Detect which cell encompasses the target text, then output its (x, y) center coordinate. 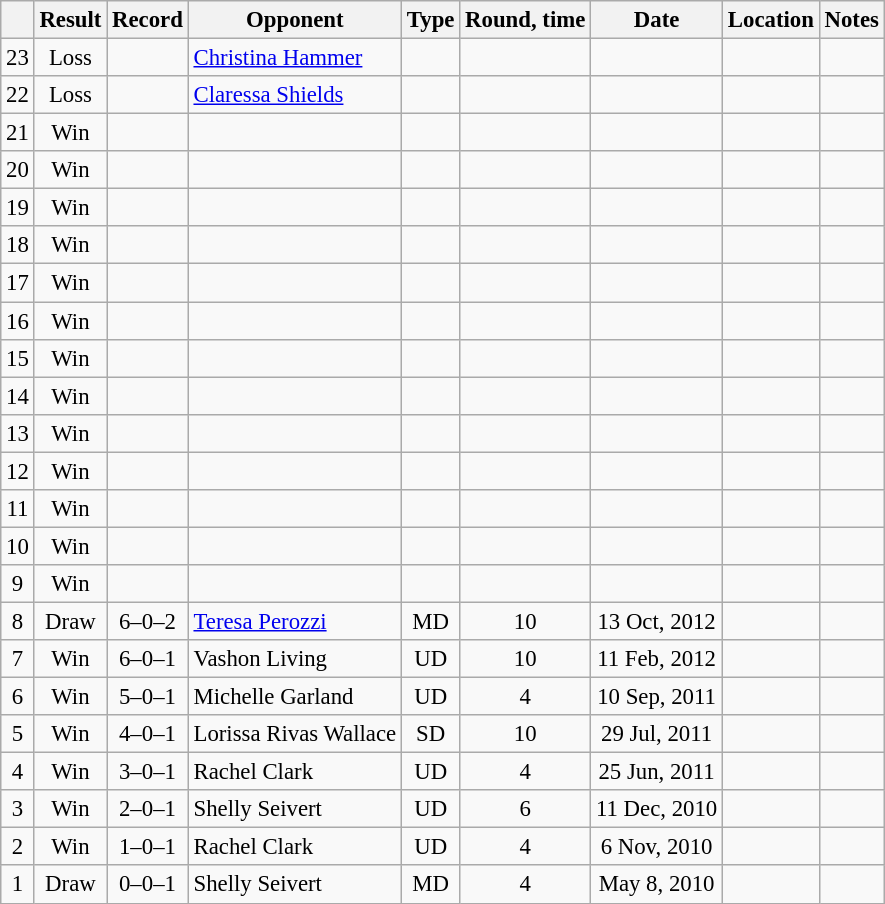
6 Nov, 2010 (657, 847)
5–0–1 (148, 697)
May 8, 2010 (657, 885)
9 (18, 584)
20 (18, 170)
29 Jul, 2011 (657, 734)
3 (18, 809)
11 Feb, 2012 (657, 659)
22 (18, 95)
6–0–1 (148, 659)
Michelle Garland (294, 697)
6–0–2 (148, 621)
2 (18, 847)
19 (18, 208)
0–0–1 (148, 885)
13 Oct, 2012 (657, 621)
8 (18, 621)
21 (18, 133)
2–0–1 (148, 809)
1 (18, 885)
Opponent (294, 20)
7 (18, 659)
16 (18, 321)
25 Jun, 2011 (657, 772)
17 (18, 283)
3–0–1 (148, 772)
11 Dec, 2010 (657, 809)
10 Sep, 2011 (657, 697)
Claressa Shields (294, 95)
1–0–1 (148, 847)
11 (18, 509)
23 (18, 58)
13 (18, 433)
Location (772, 20)
12 (18, 471)
15 (18, 358)
Teresa Perozzi (294, 621)
Vashon Living (294, 659)
4–0–1 (148, 734)
Lorissa Rivas Wallace (294, 734)
Result (70, 20)
5 (18, 734)
Type (431, 20)
SD (431, 734)
18 (18, 245)
Notes (852, 20)
14 (18, 396)
Round, time (526, 20)
Date (657, 20)
Christina Hammer (294, 58)
Record (148, 20)
